Capture the cell that displays the provided text and extract its [x, y] central coordinate. 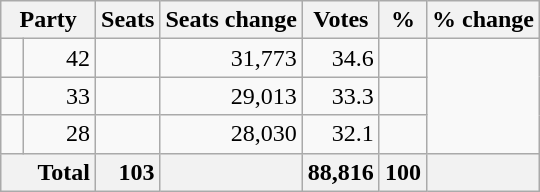
42 [59, 58]
Seats [128, 20]
28,030 [231, 134]
% change [482, 20]
Seats change [231, 20]
Party [48, 20]
28 [59, 134]
Votes [340, 20]
% [402, 20]
33 [59, 96]
33.3 [340, 96]
Total [48, 172]
31,773 [231, 58]
29,013 [231, 96]
34.6 [340, 58]
88,816 [340, 172]
100 [402, 172]
103 [128, 172]
32.1 [340, 134]
